Output the (X, Y) coordinate of the center of the cell containing the given text.  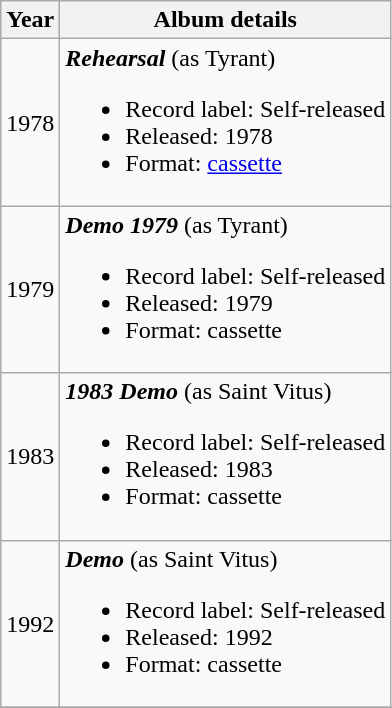
Year (30, 20)
Demo (as Saint Vitus)Record label: Self-releasedReleased: 1992Format: cassette (226, 624)
1992 (30, 624)
1983 (30, 456)
1978 (30, 122)
Rehearsal (as Tyrant)Record label: Self-releasedReleased: 1978Format: cassette (226, 122)
Demo 1979 (as Tyrant)Record label: Self-releasedReleased: 1979Format: cassette (226, 290)
1979 (30, 290)
Album details (226, 20)
1983 Demo (as Saint Vitus)Record label: Self-releasedReleased: 1983Format: cassette (226, 456)
